Return (X, Y) of the center of cell containing provided text 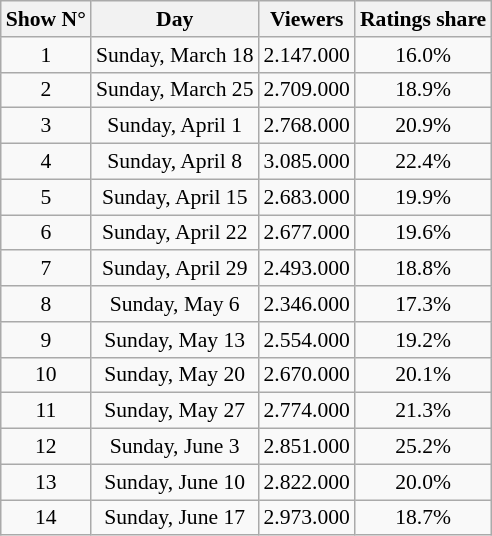
7 (46, 269)
2.554.000 (306, 340)
22.4% (423, 162)
12 (46, 447)
19.2% (423, 340)
11 (46, 411)
20.0% (423, 482)
Sunday, May 20 (175, 375)
Sunday, June 17 (175, 518)
14 (46, 518)
3.085.000 (306, 162)
18.9% (423, 90)
2.683.000 (306, 197)
2.768.000 (306, 126)
Show N° (46, 19)
2.822.000 (306, 482)
2.493.000 (306, 269)
Sunday, March 18 (175, 55)
3 (46, 126)
20.1% (423, 375)
9 (46, 340)
5 (46, 197)
4 (46, 162)
13 (46, 482)
2.774.000 (306, 411)
25.2% (423, 447)
18.7% (423, 518)
21.3% (423, 411)
Sunday, May 27 (175, 411)
Sunday, May 6 (175, 304)
2.346.000 (306, 304)
2.973.000 (306, 518)
19.6% (423, 233)
2 (46, 90)
Sunday, April 29 (175, 269)
Sunday, June 10 (175, 482)
20.9% (423, 126)
19.9% (423, 197)
Sunday, June 3 (175, 447)
2.147.000 (306, 55)
2.670.000 (306, 375)
Viewers (306, 19)
Day (175, 19)
16.0% (423, 55)
17.3% (423, 304)
Sunday, May 13 (175, 340)
Sunday, April 1 (175, 126)
6 (46, 233)
18.8% (423, 269)
Sunday, April 15 (175, 197)
8 (46, 304)
10 (46, 375)
1 (46, 55)
2.709.000 (306, 90)
Sunday, April 8 (175, 162)
Sunday, April 22 (175, 233)
2.677.000 (306, 233)
Sunday, March 25 (175, 90)
Ratings share (423, 19)
2.851.000 (306, 447)
